From the cell containing the given text, extract its center point as (x, y) coordinate. 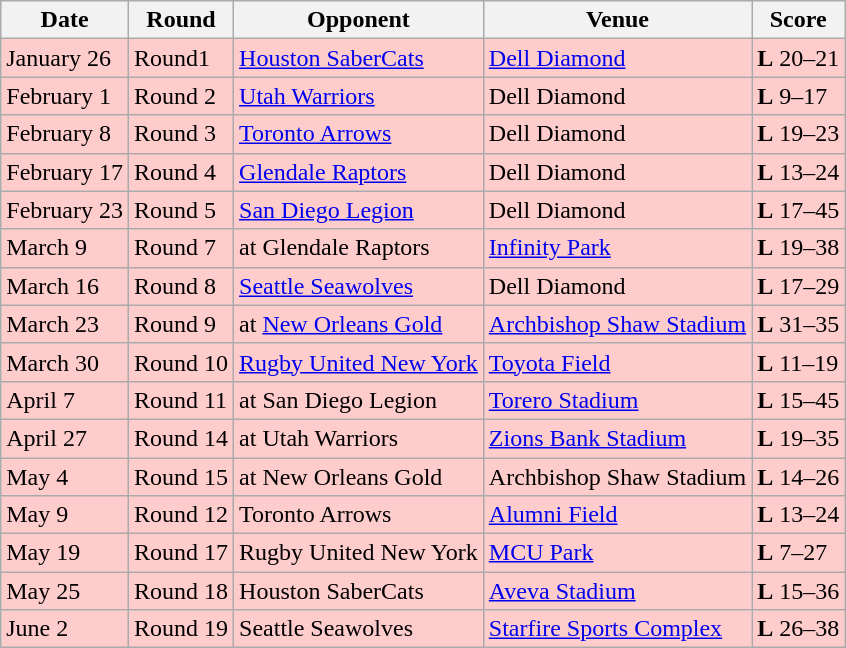
L 19–38 (798, 248)
Infinity Park (617, 248)
February 17 (65, 172)
May 9 (65, 515)
March 30 (65, 362)
Round 3 (180, 134)
Round 17 (180, 553)
L 14–26 (798, 477)
May 4 (65, 477)
L 11–19 (798, 362)
L 19–35 (798, 438)
L 7–27 (798, 553)
Venue (617, 20)
Torero Stadium (617, 400)
Starfire Sports Complex (617, 629)
at Glendale Raptors (359, 248)
Alumni Field (617, 515)
Round 18 (180, 591)
Round 15 (180, 477)
April 7 (65, 400)
Round1 (180, 58)
L 9–17 (798, 96)
May 25 (65, 591)
Round (180, 20)
Round 5 (180, 210)
Opponent (359, 20)
Utah Warriors (359, 96)
Round 4 (180, 172)
L 15–45 (798, 400)
January 26 (65, 58)
Round 11 (180, 400)
Round 12 (180, 515)
March 23 (65, 324)
Zions Bank Stadium (617, 438)
Round 9 (180, 324)
Aveva Stadium (617, 591)
L 15–36 (798, 591)
June 2 (65, 629)
L 20–21 (798, 58)
Glendale Raptors (359, 172)
Round 8 (180, 286)
Toyota Field (617, 362)
at San Diego Legion (359, 400)
Round 14 (180, 438)
Round 10 (180, 362)
Round 7 (180, 248)
San Diego Legion (359, 210)
MCU Park (617, 553)
L 31–35 (798, 324)
L 17–45 (798, 210)
March 9 (65, 248)
March 16 (65, 286)
at Utah Warriors (359, 438)
April 27 (65, 438)
February 1 (65, 96)
Date (65, 20)
L 19–23 (798, 134)
L 26–38 (798, 629)
Round 2 (180, 96)
May 19 (65, 553)
L 17–29 (798, 286)
Round 19 (180, 629)
February 8 (65, 134)
February 23 (65, 210)
Score (798, 20)
